Output the [X, Y] coordinate of the center of the cell containing the given text.  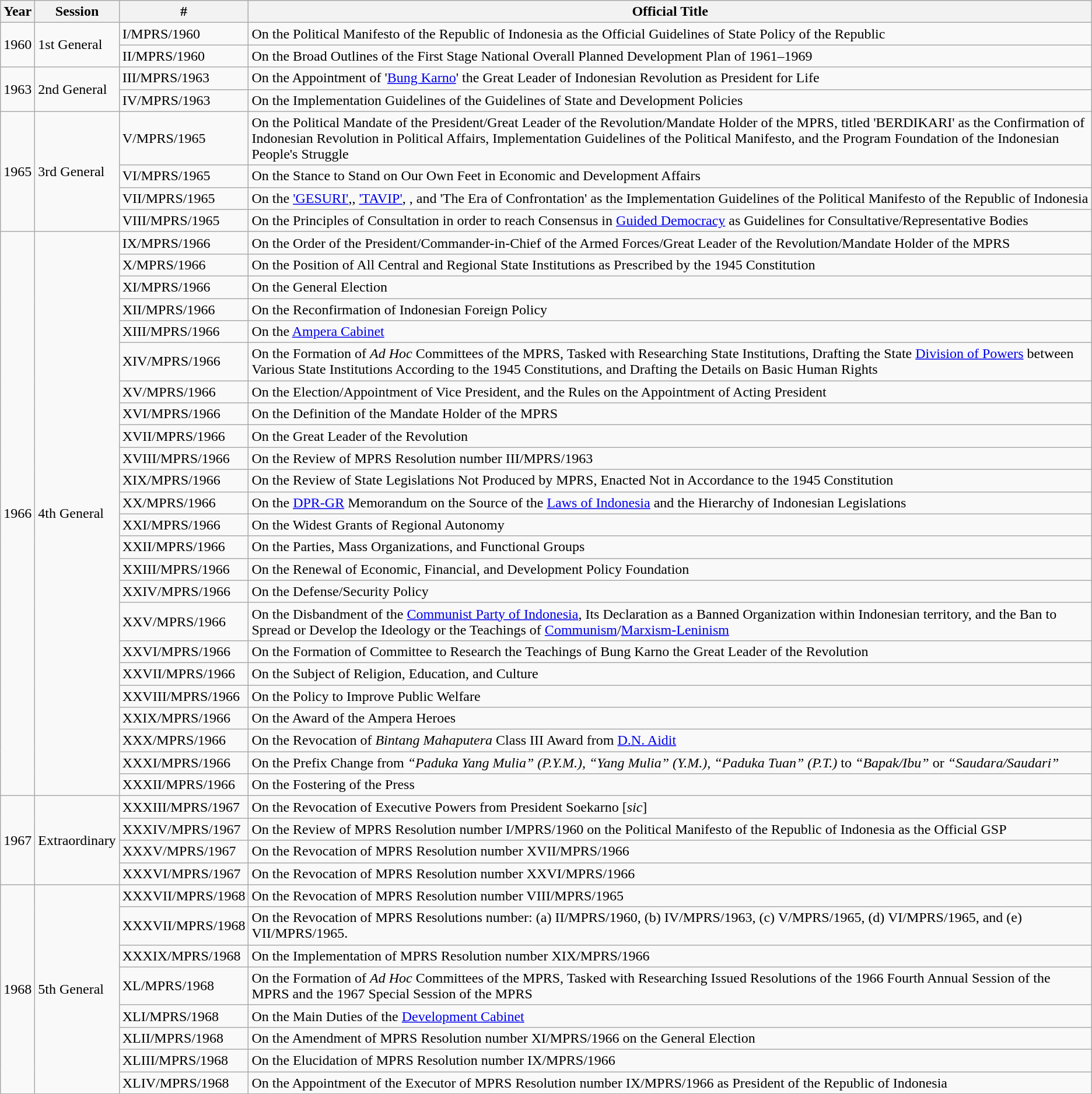
XXVI/MPRS/1966 [184, 651]
On the Order of the President/Commander-in-Chief of the Armed Forces/Great Leader of the Revolution/Mandate Holder of the MPRS [670, 243]
I/MPRS/1960 [184, 34]
XLI/MPRS/1968 [184, 1016]
XXIX/MPRS/1966 [184, 718]
XX/MPRS/1966 [184, 503]
On the Policy to Improve Public Welfare [670, 696]
XXXV/MPRS/1967 [184, 851]
On the Prefix Change from “Paduka Yang Mulia” (P.Y.M.), “Yang Mulia” (Y.M.), “Paduka Tuan” (P.T.) to “Bapak/Ibu” or “Saudara/Saudari” [670, 763]
XVIII/MPRS/1966 [184, 458]
On the Amendment of MPRS Resolution number XI/MPRS/1966 on the General Election [670, 1038]
XXVIII/MPRS/1966 [184, 696]
On the Renewal of Economic, Financial, and Development Policy Foundation [670, 569]
On the Revocation of Executive Powers from President Soekarno [sic] [670, 807]
XII/MPRS/1966 [184, 310]
XXIII/MPRS/1966 [184, 569]
On the 'GESURI',, 'TAVIP', , and 'The Era of Confrontation' as the Implementation Guidelines of the Political Manifesto of the Republic of Indonesia [670, 198]
Official Title [670, 12]
III/MPRS/1963 [184, 78]
On the Implementation Guidelines of the Guidelines of State and Development Policies [670, 100]
On the Implementation of MPRS Resolution number XIX/MPRS/1966 [670, 956]
XXXIV/MPRS/1967 [184, 829]
1967 [17, 840]
On the Revocation of MPRS Resolution number XXVI/MPRS/1966 [670, 874]
Session [77, 12]
Year [17, 12]
IX/MPRS/1966 [184, 243]
XIII/MPRS/1966 [184, 332]
5th General [77, 989]
4th General [77, 514]
XIV/MPRS/1966 [184, 362]
On the Principles of Consultation in order to reach Consensus in Guided Democracy as Guidelines for Consultative/Representative Bodies [670, 220]
Extraordinary [77, 840]
XI/MPRS/1966 [184, 287]
On the Defense/Security Policy [670, 591]
On the Award of the Ampera Heroes [670, 718]
XXXVI/MPRS/1967 [184, 874]
On the General Election [670, 287]
1960 [17, 45]
X/MPRS/1966 [184, 265]
On the Revocation of MPRS Resolution number VIII/MPRS/1965 [670, 896]
XIX/MPRS/1966 [184, 481]
V/MPRS/1965 [184, 138]
XXXIII/MPRS/1967 [184, 807]
XXI/MPRS/1966 [184, 525]
On the Fostering of the Press [670, 785]
XXV/MPRS/1966 [184, 622]
On the Appointment of 'Bung Karno' the Great Leader of Indonesian Revolution as President for Life [670, 78]
On the Appointment of the Executor of MPRS Resolution number IX/MPRS/1966 as President of the Republic of Indonesia [670, 1083]
VII/MPRS/1965 [184, 198]
On the DPR-GR Memorandum on the Source of the Laws of Indonesia and the Hierarchy of Indonesian Legislations [670, 503]
XLIII/MPRS/1968 [184, 1060]
On the Revocation of Bintang Mahaputera Class III Award from D.N. Aidit [670, 741]
# [184, 12]
II/MPRS/1960 [184, 56]
1966 [17, 514]
VIII/MPRS/1965 [184, 220]
XL/MPRS/1968 [184, 986]
On the Review of State Legislations Not Produced by MPRS, Enacted Not in Accordance to the 1945 Constitution [670, 481]
On the Position of All Central and Regional State Institutions as Prescribed by the 1945 Constitution [670, 265]
On the Parties, Mass Organizations, and Functional Groups [670, 547]
On the Widest Grants of Regional Autonomy [670, 525]
On the Review of MPRS Resolution number I/MPRS/1960 on the Political Manifesto of the Republic of Indonesia as the Official GSP [670, 829]
1968 [17, 989]
XXVII/MPRS/1966 [184, 674]
On the Election/Appointment of Vice President, and the Rules on the Appointment of Acting President [670, 392]
XXIV/MPRS/1966 [184, 591]
On the Main Duties of the Development Cabinet [670, 1016]
On the Political Manifesto of the Republic of Indonesia as the Official Guidelines of State Policy of the Republic [670, 34]
On the Broad Outlines of the First Stage National Overall Planned Development Plan of 1961–1969 [670, 56]
On the Revocation of MPRS Resolutions number: (a) II/MPRS/1960, (b) IV/MPRS/1963, (c) V/MPRS/1965, (d) VI/MPRS/1965, and (e) VII/MPRS/1965. [670, 926]
XLII/MPRS/1968 [184, 1038]
On the Great Leader of the Revolution [670, 436]
On the Elucidation of MPRS Resolution number IX/MPRS/1966 [670, 1060]
XXXII/MPRS/1966 [184, 785]
On the Formation of Committee to Research the Teachings of Bung Karno the Great Leader of the Revolution [670, 651]
On the Review of MPRS Resolution number III/MPRS/1963 [670, 458]
2nd General [77, 89]
1965 [17, 171]
XXII/MPRS/1966 [184, 547]
XVII/MPRS/1966 [184, 436]
On the Definition of the Mandate Holder of the MPRS [670, 414]
1st General [77, 45]
XXX/MPRS/1966 [184, 741]
XXXIX/MPRS/1968 [184, 956]
On the Ampera Cabinet [670, 332]
XVI/MPRS/1966 [184, 414]
XXXI/MPRS/1966 [184, 763]
VI/MPRS/1965 [184, 176]
On the Subject of Religion, Education, and Culture [670, 674]
XV/MPRS/1966 [184, 392]
On the Reconfirmation of Indonesian Foreign Policy [670, 310]
On the Revocation of MPRS Resolution number XVII/MPRS/1966 [670, 851]
3rd General [77, 171]
XLIV/MPRS/1968 [184, 1083]
IV/MPRS/1963 [184, 100]
1963 [17, 89]
On the Stance to Stand on Our Own Feet in Economic and Development Affairs [670, 176]
